Return (X, Y) of the center of cell containing provided text 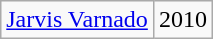
2010 (182, 20)
Jarvis Varnado (78, 20)
